Search for the cell housing the specified text and yield its (x, y) center coordinate. 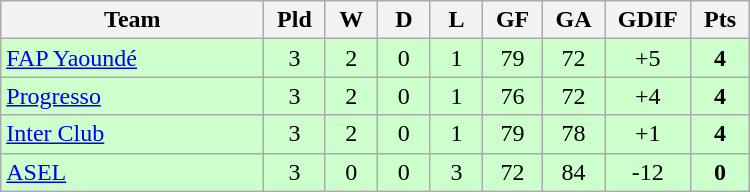
GA (573, 20)
D (404, 20)
FAP Yaoundé (132, 58)
GF (513, 20)
-12 (648, 172)
Progresso (132, 96)
L (456, 20)
78 (573, 134)
84 (573, 172)
+1 (648, 134)
76 (513, 96)
Inter Club (132, 134)
ASEL (132, 172)
W (352, 20)
Pts (720, 20)
+4 (648, 96)
Team (132, 20)
+5 (648, 58)
Pld (294, 20)
GDIF (648, 20)
